Extract the (x, y) coordinate from the center of the cell holding the provided text.  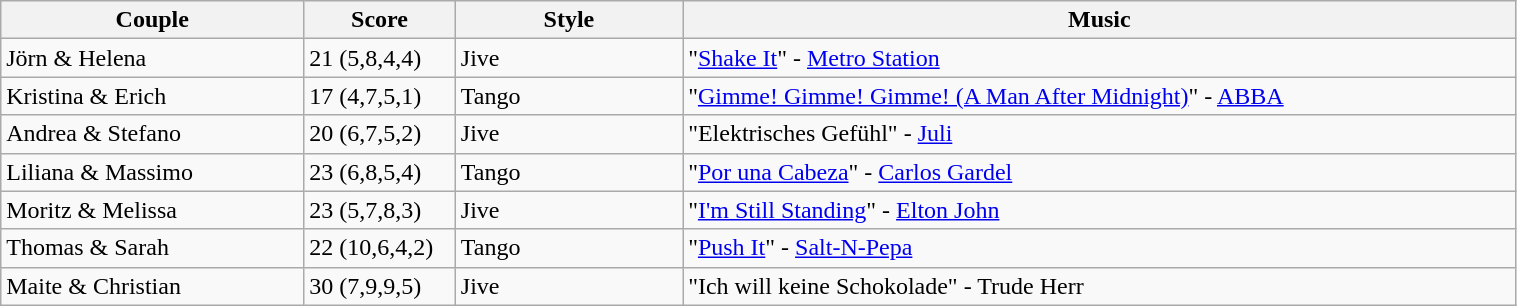
"Shake It" - Metro Station (1100, 58)
Moritz & Melissa (152, 210)
Maite & Christian (152, 286)
23 (6,8,5,4) (380, 172)
Liliana & Massimo (152, 172)
Andrea & Stefano (152, 134)
17 (4,7,5,1) (380, 96)
Music (1100, 20)
Score (380, 20)
"Elektrisches Gefühl" - Juli (1100, 134)
"Gimme! Gimme! Gimme! (A Man After Midnight)" - ABBA (1100, 96)
Style (568, 20)
Thomas & Sarah (152, 248)
"Ich will keine Schokolade" - Trude Herr (1100, 286)
Couple (152, 20)
30 (7,9,9,5) (380, 286)
"Push It" - Salt-N-Pepa (1100, 248)
Jörn & Helena (152, 58)
"I'm Still Standing" - Elton John (1100, 210)
"Por una Cabeza" - Carlos Gardel (1100, 172)
Kristina & Erich (152, 96)
21 (5,8,4,4) (380, 58)
23 (5,7,8,3) (380, 210)
22 (10,6,4,2) (380, 248)
20 (6,7,5,2) (380, 134)
